Locate the cell with the specified text and output its (X, Y) center coordinate. 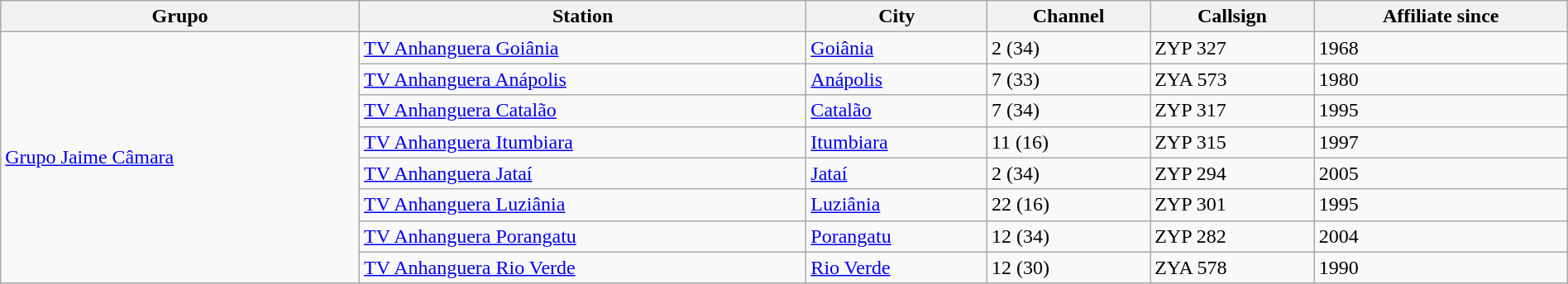
Itumbiara (896, 142)
TV Anhanguera Catalão (582, 111)
2005 (1441, 173)
Luziânia (896, 205)
Porangatu (896, 236)
12 (30) (1068, 267)
2004 (1441, 236)
ZYP 317 (1232, 111)
Channel (1068, 17)
1968 (1441, 48)
11 (16) (1068, 142)
Affiliate since (1441, 17)
ZYP 315 (1232, 142)
ZYA 578 (1232, 267)
TV Anhanguera Rio Verde (582, 267)
ZYP 301 (1232, 205)
Grupo Jaime Câmara (180, 158)
Anápolis (896, 79)
TV Anhanguera Anápolis (582, 79)
1990 (1441, 267)
TV Anhanguera Goiânia (582, 48)
Rio Verde (896, 267)
City (896, 17)
7 (33) (1068, 79)
Catalão (896, 111)
ZYP 282 (1232, 236)
TV Anhanguera Itumbiara (582, 142)
TV Anhanguera Porangatu (582, 236)
12 (34) (1068, 236)
ZYA 573 (1232, 79)
TV Anhanguera Luziânia (582, 205)
22 (16) (1068, 205)
ZYP 294 (1232, 173)
TV Anhanguera Jataí (582, 173)
ZYP 327 (1232, 48)
Station (582, 17)
7 (34) (1068, 111)
1980 (1441, 79)
Jataí (896, 173)
Goiânia (896, 48)
1997 (1441, 142)
Grupo (180, 17)
Callsign (1232, 17)
